For the text-containing cell, return its midpoint in (X, Y) coordinate format. 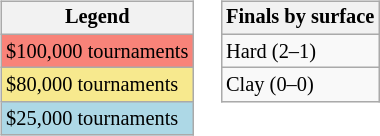
Legend (97, 18)
$80,000 tournaments (97, 85)
Clay (0–0) (300, 85)
Hard (2–1) (300, 51)
Finals by surface (300, 18)
$25,000 tournaments (97, 119)
$100,000 tournaments (97, 51)
